Search for the cell housing the specified text and yield its [X, Y] center coordinate. 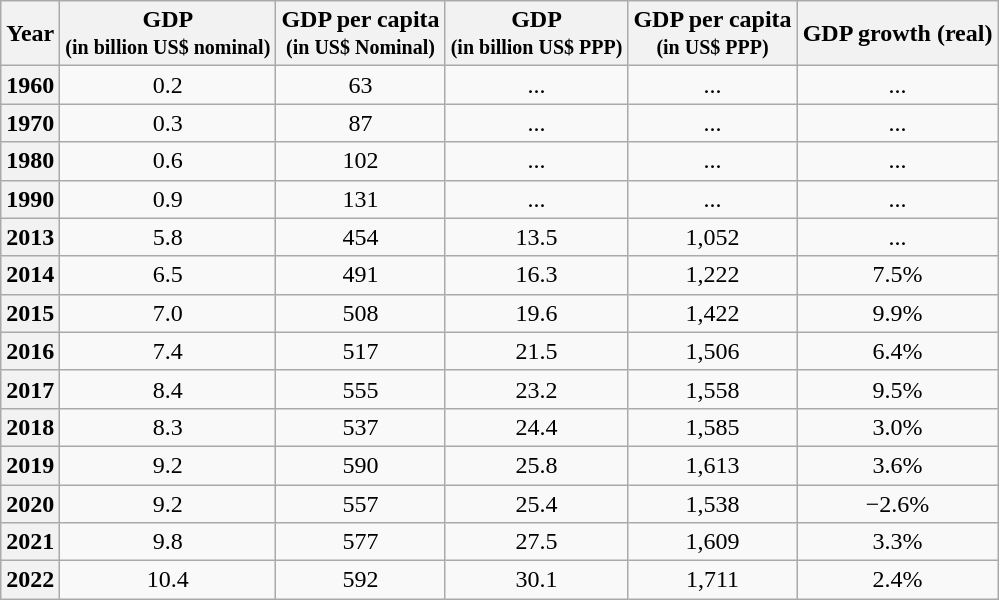
2.4% [898, 580]
3.3% [898, 542]
2018 [30, 427]
1,052 [712, 237]
0.9 [168, 199]
9.5% [898, 389]
2019 [30, 465]
21.5 [536, 351]
25.8 [536, 465]
8.3 [168, 427]
5.8 [168, 237]
557 [360, 503]
537 [360, 427]
2020 [30, 503]
577 [360, 542]
2016 [30, 351]
6.5 [168, 275]
16.3 [536, 275]
9.9% [898, 313]
0.3 [168, 123]
1,609 [712, 542]
2021 [30, 542]
27.5 [536, 542]
10.4 [168, 580]
25.4 [536, 503]
2013 [30, 237]
63 [360, 85]
GDP(in billion US$ PPP) [536, 34]
1,506 [712, 351]
1,222 [712, 275]
2015 [30, 313]
GDP(in billion US$ nominal) [168, 34]
491 [360, 275]
1970 [30, 123]
13.5 [536, 237]
1960 [30, 85]
131 [360, 199]
2022 [30, 580]
Year [30, 34]
30.1 [536, 580]
87 [360, 123]
7.0 [168, 313]
19.6 [536, 313]
7.4 [168, 351]
6.4% [898, 351]
2017 [30, 389]
1,711 [712, 580]
517 [360, 351]
1,422 [712, 313]
23.2 [536, 389]
3.6% [898, 465]
1,558 [712, 389]
GDP per capita(in US$ PPP) [712, 34]
0.2 [168, 85]
GDP per capita(in US$ Nominal) [360, 34]
8.4 [168, 389]
2014 [30, 275]
1,538 [712, 503]
3.0% [898, 427]
GDP growth (real) [898, 34]
1980 [30, 161]
590 [360, 465]
508 [360, 313]
24.4 [536, 427]
0.6 [168, 161]
592 [360, 580]
7.5% [898, 275]
555 [360, 389]
1,585 [712, 427]
102 [360, 161]
9.8 [168, 542]
−2.6% [898, 503]
454 [360, 237]
1,613 [712, 465]
1990 [30, 199]
